Return the [x, y] coordinate for the center point of the cell that contains the specified text.  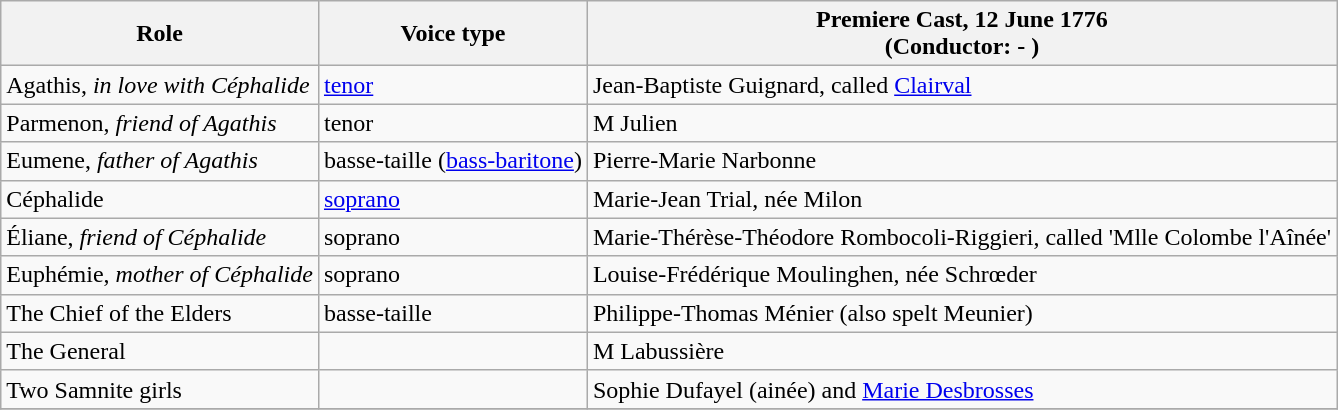
Voice type [452, 34]
The Chief of the Elders [160, 313]
Sophie Dufayel (ainée) and Marie Desbrosses [962, 389]
Agathis, in love with Céphalide [160, 85]
Céphalide [160, 199]
Philippe-Thomas Ménier (also spelt Meunier) [962, 313]
Role [160, 34]
Premiere Cast, 12 June 1776(Conductor: - ) [962, 34]
Eumene, father of Agathis [160, 161]
The General [160, 351]
basse-taille (bass-baritone) [452, 161]
Euphémie, mother of Céphalide [160, 275]
basse-taille [452, 313]
M Julien [962, 123]
Two Samnite girls [160, 389]
Marie-Jean Trial, née Milon [962, 199]
Pierre-Marie Narbonne [962, 161]
M Labussière [962, 351]
Éliane, friend of Céphalide [160, 237]
Louise-Frédérique Moulinghen, née Schrœder [962, 275]
Parmenon, friend of Agathis [160, 123]
Jean-Baptiste Guignard, called Clairval [962, 85]
Marie-Thérèse-Théodore Rombocoli-Riggieri, called 'Mlle Colombe l'Aînée' [962, 237]
